Search for the cell housing the specified text and yield its (X, Y) center coordinate. 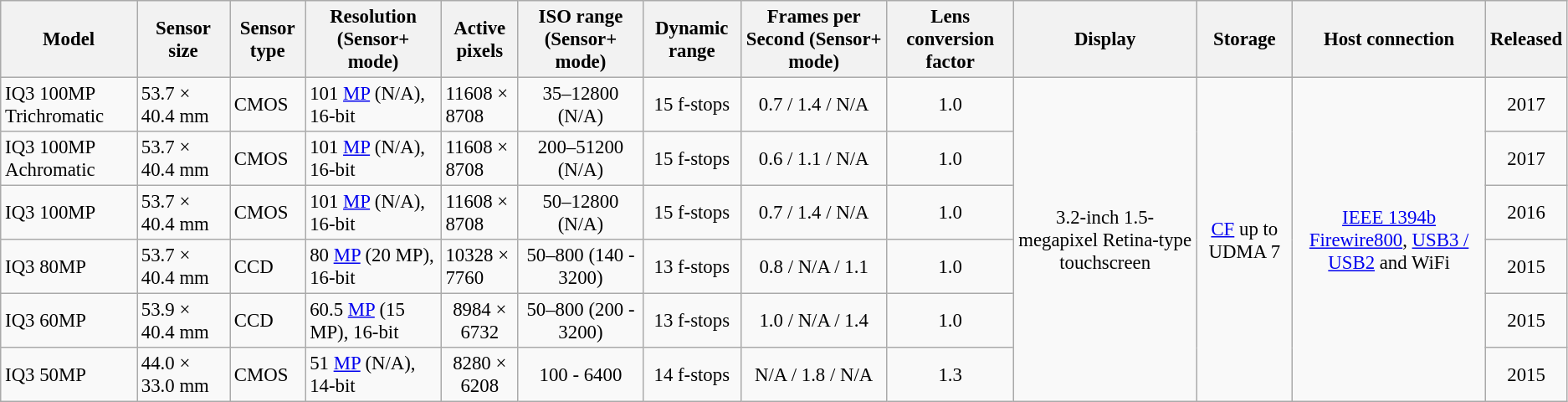
Active pixels (479, 39)
Resolution (Sensor+ mode) (373, 39)
IQ3 60MP (69, 322)
35–12800 (N/A) (581, 106)
IQ3 80MP (69, 266)
80 MP (20 MP), 16-bit (373, 266)
10328 × 7760 (479, 266)
0.8 / N/A / 1.1 (813, 266)
200–51200 (N/A) (581, 159)
53.9 × 40.4 mm (184, 322)
50–800 (200 - 3200) (581, 322)
Display (1104, 39)
Frames per Second (Sensor+ mode) (813, 39)
Model (69, 39)
1.0 / N/A / 1.4 (813, 322)
Storage (1244, 39)
Released (1526, 39)
IQ3 100MP (69, 213)
Host connection (1389, 39)
2016 (1526, 213)
Sensor type (268, 39)
Sensor size (184, 39)
50–12800 (N/A) (581, 213)
8984 × 6732 (479, 322)
50–800 (140 - 3200) (581, 266)
0.6 / 1.1 / N/A (813, 159)
IQ3 100MP Achromatic (69, 159)
Lens conversion factor (951, 39)
ISO range (Sensor+ mode) (581, 39)
60.5 MP (15 MP), 16-bit (373, 322)
IQ3 100MP Trichromatic (69, 106)
Dynamic range (692, 39)
